Return the (x, y) coordinate for the center point of the cell that contains the specified text.  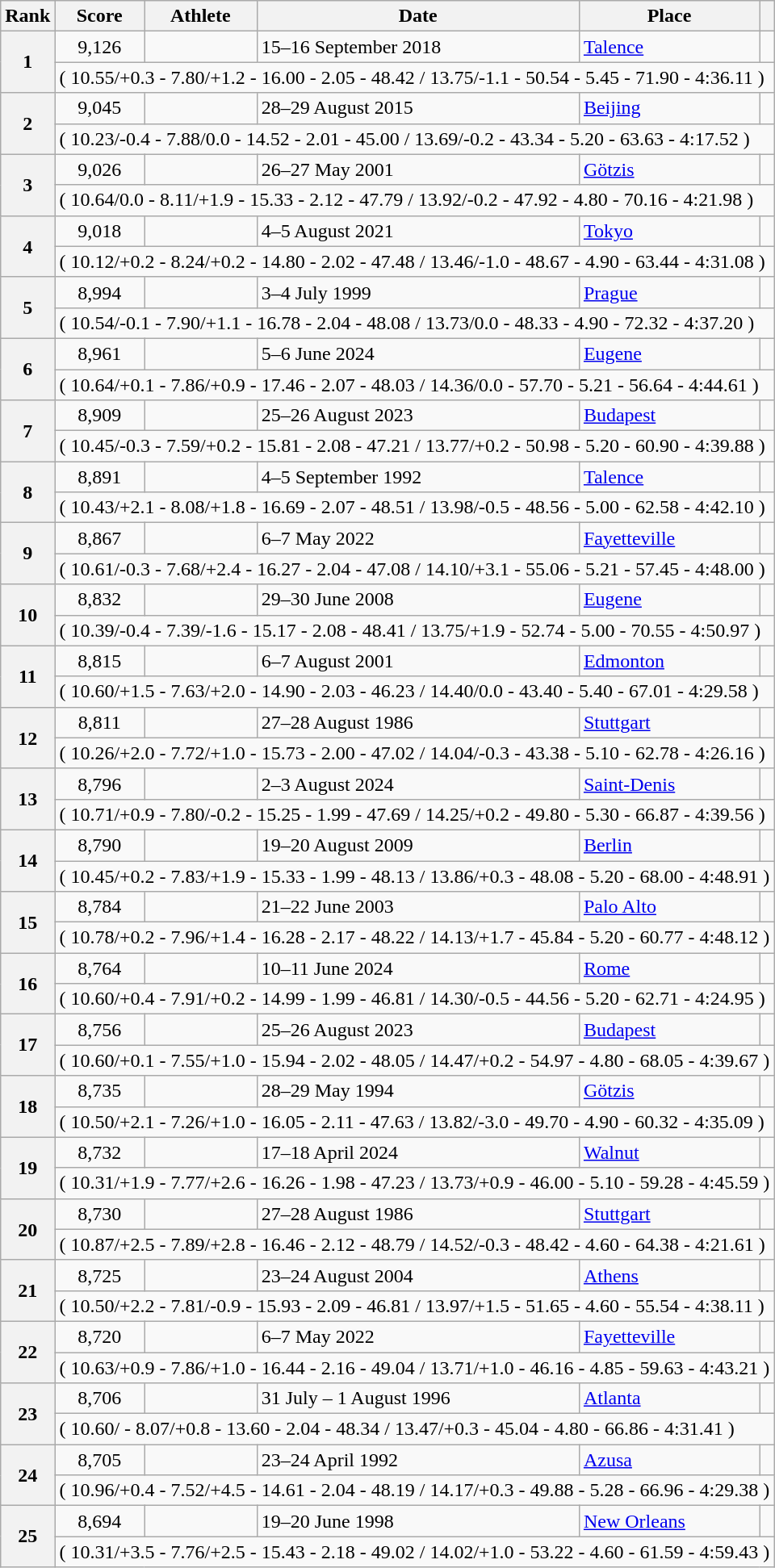
5 (27, 307)
12 (27, 738)
2–3 August 2024 (418, 784)
25 (27, 1537)
8,832 (100, 600)
2 (27, 123)
( 10.50/+2.2 - 7.81/-0.9 - 15.93 - 2.09 - 46.81 / 13.97/+1.5 - 51.65 - 4.60 - 55.54 - 4:38.11 ) (415, 1306)
31 July – 1 August 1996 (418, 1399)
23–24 April 1992 (418, 1460)
8,796 (100, 784)
( 10.78/+0.2 - 7.96/+1.4 - 16.28 - 2.17 - 48.22 / 14.13/+1.7 - 45.84 - 5.20 - 60.77 - 4:48.12 ) (415, 938)
8,811 (100, 722)
( 10.63/+0.9 - 7.86/+1.0 - 16.44 - 2.16 - 49.04 / 13.71/+1.0 - 46.16 - 4.85 - 59.63 - 4:43.21 ) (415, 1368)
23–24 August 2004 (418, 1275)
13 (27, 799)
Place (668, 16)
( 10.64/+0.1 - 7.86/+0.9 - 17.46 - 2.07 - 48.03 / 14.36/0.0 - 57.70 - 5.21 - 56.64 - 4:44.61 ) (415, 385)
8,694 (100, 1521)
Edmonton (668, 661)
6 (27, 369)
Date (418, 16)
8,891 (100, 477)
( 10.87/+2.5 - 7.89/+2.8 - 16.46 - 2.12 - 48.79 / 14.52/-0.3 - 48.42 - 4.60 - 64.38 - 4:21.61 ) (415, 1244)
24 (27, 1475)
8,994 (100, 292)
( 10.60/ - 8.07/+0.8 - 13.60 - 2.04 - 48.34 / 13.47/+0.3 - 45.04 - 4.80 - 66.86 - 4:31.41 ) (415, 1429)
4–5 August 2021 (418, 231)
Atlanta (668, 1399)
8,730 (100, 1214)
New Orleans (668, 1521)
8,909 (100, 416)
( 10.61/-0.3 - 7.68/+2.4 - 16.27 - 2.04 - 47.08 / 14.10/+3.1 - 55.06 - 5.21 - 57.45 - 4:48.00 ) (415, 569)
9,045 (100, 108)
9,026 (100, 169)
3 (27, 185)
8,732 (100, 1152)
8,764 (100, 968)
( 10.31/+3.5 - 7.76/+2.5 - 15.43 - 2.18 - 49.02 / 14.02/+1.0 - 53.22 - 4.60 - 61.59 - 4:59.43 ) (415, 1552)
Rank (27, 16)
( 10.50/+2.1 - 7.26/+1.0 - 16.05 - 2.11 - 47.63 / 13.82/-3.0 - 49.70 - 4.90 - 60.32 - 4:35.09 ) (415, 1122)
( 10.55/+0.3 - 7.80/+1.2 - 16.00 - 2.05 - 48.42 / 13.75/-1.1 - 50.54 - 5.45 - 71.90 - 4:36.11 ) (415, 77)
8,705 (100, 1460)
21–22 June 2003 (418, 907)
8,790 (100, 845)
19–20 August 2009 (418, 845)
( 10.12/+0.2 - 8.24/+0.2 - 14.80 - 2.02 - 47.48 / 13.46/-1.0 - 48.67 - 4.90 - 63.44 - 4:31.08 ) (415, 261)
23 (27, 1414)
Athlete (201, 16)
Score (100, 16)
8 (27, 492)
21 (27, 1290)
8,784 (100, 907)
Azusa (668, 1460)
8,961 (100, 353)
( 10.23/-0.4 - 7.88/0.0 - 14.52 - 2.01 - 45.00 / 13.69/-0.2 - 43.34 - 5.20 - 63.63 - 4:17.52 ) (415, 139)
19 (27, 1168)
( 10.45/-0.3 - 7.59/+0.2 - 15.81 - 2.08 - 47.21 / 13.77/+0.2 - 50.98 - 5.20 - 60.90 - 4:39.88 ) (415, 446)
( 10.60/+0.1 - 7.55/+1.0 - 15.94 - 2.02 - 48.05 / 14.47/+0.2 - 54.97 - 4.80 - 68.05 - 4:39.67 ) (415, 1060)
17 (27, 1045)
11 (27, 676)
17–18 April 2024 (418, 1152)
Walnut (668, 1152)
28–29 May 1994 (418, 1091)
Palo Alto (668, 907)
( 10.96/+0.4 - 7.52/+4.5 - 14.61 - 2.04 - 48.19 / 14.17/+0.3 - 49.88 - 5.28 - 66.96 - 4:29.38 ) (415, 1491)
4 (27, 246)
19–20 June 1998 (418, 1521)
22 (27, 1352)
5–6 June 2024 (418, 353)
29–30 June 2008 (418, 600)
8,735 (100, 1091)
9 (27, 554)
20 (27, 1229)
8,725 (100, 1275)
18 (27, 1106)
( 10.39/-0.4 - 7.39/-1.6 - 15.17 - 2.08 - 48.41 / 13.75/+1.9 - 52.74 - 5.00 - 70.55 - 4:50.97 ) (415, 630)
Beijing (668, 108)
15 (27, 922)
8,867 (100, 538)
16 (27, 984)
8,720 (100, 1336)
26–27 May 2001 (418, 169)
10–11 June 2024 (418, 968)
10 (27, 615)
8,756 (100, 1030)
( 10.54/-0.1 - 7.90/+1.1 - 16.78 - 2.04 - 48.08 / 13.73/0.0 - 48.33 - 4.90 - 72.32 - 4:37.20 ) (415, 323)
( 10.60/+0.4 - 7.91/+0.2 - 14.99 - 1.99 - 46.81 / 14.30/-0.5 - 44.56 - 5.20 - 62.71 - 4:24.95 ) (415, 999)
28–29 August 2015 (418, 108)
15–16 September 2018 (418, 47)
Prague (668, 292)
( 10.26/+2.0 - 7.72/+1.0 - 15.73 - 2.00 - 47.02 / 14.04/-0.3 - 43.38 - 5.10 - 62.78 - 4:26.16 ) (415, 753)
4–5 September 1992 (418, 477)
( 10.60/+1.5 - 7.63/+2.0 - 14.90 - 2.03 - 46.23 / 14.40/0.0 - 43.40 - 5.40 - 67.01 - 4:29.58 ) (415, 692)
Tokyo (668, 231)
1 (27, 62)
8,815 (100, 661)
14 (27, 860)
Berlin (668, 845)
( 10.43/+2.1 - 8.08/+1.8 - 16.69 - 2.07 - 48.51 / 13.98/-0.5 - 48.56 - 5.00 - 62.58 - 4:42.10 ) (415, 508)
Athens (668, 1275)
( 10.45/+0.2 - 7.83/+1.9 - 15.33 - 1.99 - 48.13 / 13.86/+0.3 - 48.08 - 5.20 - 68.00 - 4:48.91 ) (415, 876)
( 10.64/0.0 - 8.11/+1.9 - 15.33 - 2.12 - 47.79 / 13.92/-0.2 - 47.92 - 4.80 - 70.16 - 4:21.98 ) (415, 200)
3–4 July 1999 (418, 292)
( 10.31/+1.9 - 7.77/+2.6 - 16.26 - 1.98 - 47.23 / 13.73/+0.9 - 46.00 - 5.10 - 59.28 - 4:45.59 ) (415, 1183)
8,706 (100, 1399)
( 10.71/+0.9 - 7.80/-0.2 - 15.25 - 1.99 - 47.69 / 14.25/+0.2 - 49.80 - 5.30 - 66.87 - 4:39.56 ) (415, 814)
Rome (668, 968)
9,126 (100, 47)
9,018 (100, 231)
6–7 August 2001 (418, 661)
Saint-Denis (668, 784)
7 (27, 431)
